Return the (x, y) coordinate for the center point of the cell that contains the specified text.  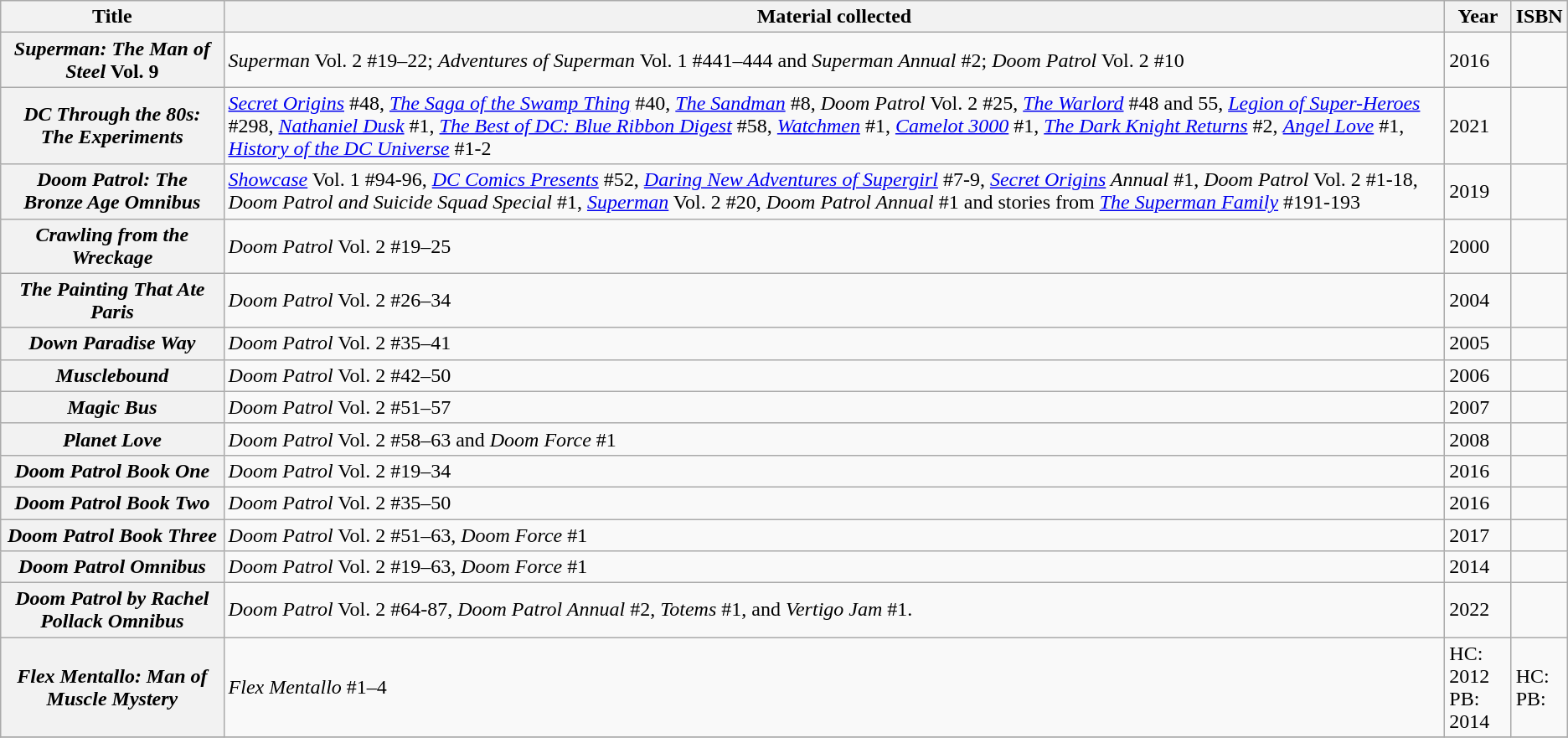
Material collected (834, 17)
Crawling from the Wreckage (112, 246)
2019 (1478, 191)
ISBN (1540, 17)
Doom Patrol Vol. 2 #51–57 (834, 407)
Title (112, 17)
2008 (1478, 439)
Doom Patrol Vol. 2 #58–63 and Doom Force #1 (834, 439)
Doom Patrol Vol. 2 #19–34 (834, 471)
Doom Patrol Omnibus (112, 567)
Superman Vol. 2 #19–22; Adventures of Superman Vol. 1 #441–444 and Superman Annual #2; Doom Patrol Vol. 2 #10 (834, 60)
DC Through the 80s: The Experiments (112, 126)
2004 (1478, 300)
The Painting That Ate Paris (112, 300)
Doom Patrol Vol. 2 #35–50 (834, 503)
Doom Patrol Vol. 2 #42–50 (834, 375)
Doom Patrol Book Two (112, 503)
Doom Patrol Vol. 2 #35–41 (834, 343)
Year (1478, 17)
Musclebound (112, 375)
Doom Patrol Vol. 2 #64-87, Doom Patrol Annual #2, Totems #1, and Vertigo Jam #1. (834, 610)
HC: PB: (1540, 687)
2021 (1478, 126)
Doom Patrol Vol. 2 #51–63, Doom Force #1 (834, 535)
Planet Love (112, 439)
Doom Patrol Vol. 2 #19–25 (834, 246)
Doom Patrol Vol. 2 #26–34 (834, 300)
Doom Patrol Vol. 2 #19–63, Doom Force #1 (834, 567)
Superman: The Man of Steel Vol. 9 (112, 60)
Doom Patrol: The Bronze Age Omnibus (112, 191)
2017 (1478, 535)
Flex Mentallo #1–4 (834, 687)
Doom Patrol Book One (112, 471)
2000 (1478, 246)
2006 (1478, 375)
2022 (1478, 610)
2005 (1478, 343)
Doom Patrol by Rachel Pollack Omnibus (112, 610)
Down Paradise Way (112, 343)
HC: 2012 PB: 2014 (1478, 687)
Flex Mentallo: Man of Muscle Mystery (112, 687)
Doom Patrol Book Three (112, 535)
2007 (1478, 407)
2014 (1478, 567)
Magic Bus (112, 407)
